Determine the (X, Y) coordinate at the center of the cell enclosing the given text.  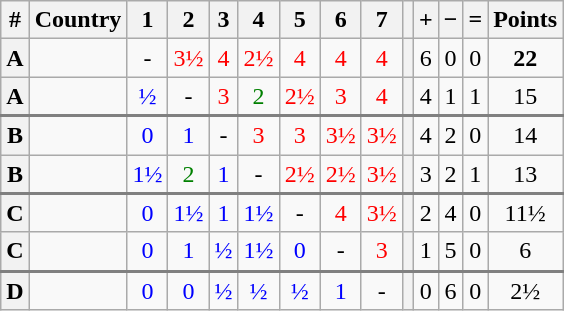
D (15, 290)
= (476, 20)
7 (382, 20)
+ (426, 20)
11½ (526, 212)
Country (78, 20)
Points (526, 20)
# (15, 20)
− (450, 20)
15 (526, 96)
14 (526, 136)
22 (526, 58)
13 (526, 174)
